Capture the cell that displays the provided text and extract its [x, y] central coordinate. 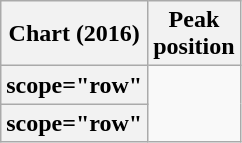
Chart (2016) [74, 34]
Peakposition [194, 34]
